Determine the [X, Y] coordinate at the center of the cell enclosing the given text.  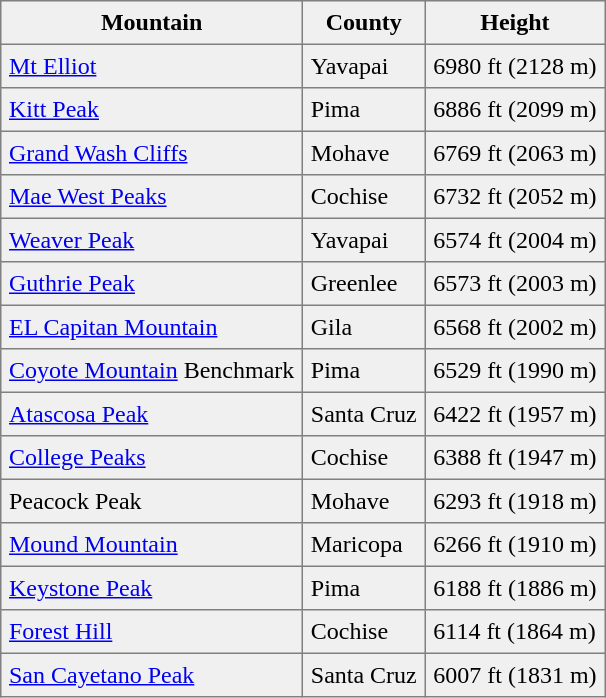
Mound Mountain [152, 545]
Keystone Peak [152, 588]
6293 ft (1918 m) [515, 501]
Greenlee [364, 284]
6769 ft (2063 m) [515, 153]
6980 ft (2128 m) [515, 66]
6388 ft (1947 m) [515, 458]
6568 ft (2002 m) [515, 327]
6574 ft (2004 m) [515, 240]
Mae West Peaks [152, 197]
Maricopa [364, 545]
Mt Elliot [152, 66]
Weaver Peak [152, 240]
Grand Wash Cliffs [152, 153]
6007 ft (1831 m) [515, 675]
6266 ft (1910 m) [515, 545]
Atascosa Peak [152, 414]
San Cayetano Peak [152, 675]
6422 ft (1957 m) [515, 414]
6114 ft (1864 m) [515, 632]
Height [515, 23]
Peacock Peak [152, 501]
EL Capitan Mountain [152, 327]
6188 ft (1886 m) [515, 588]
County [364, 23]
Gila [364, 327]
Kitt Peak [152, 110]
6732 ft (2052 m) [515, 197]
6886 ft (2099 m) [515, 110]
6529 ft (1990 m) [515, 371]
Guthrie Peak [152, 284]
Forest Hill [152, 632]
Mountain [152, 23]
Coyote Mountain Benchmark [152, 371]
College Peaks [152, 458]
6573 ft (2003 m) [515, 284]
